Identify which cell holds the provided text, then report its (X, Y) central coordinate. 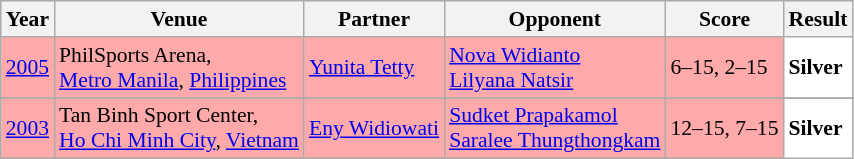
2005 (28, 68)
Yunita Tetty (374, 68)
12–15, 7–15 (724, 128)
Year (28, 19)
Score (724, 19)
Opponent (554, 19)
Sudket Prapakamol Saralee Thungthongkam (554, 128)
Partner (374, 19)
Venue (179, 19)
Nova Widianto Lilyana Natsir (554, 68)
Eny Widiowati (374, 128)
Result (818, 19)
6–15, 2–15 (724, 68)
PhilSports Arena,Metro Manila, Philippines (179, 68)
2003 (28, 128)
Tan Binh Sport Center,Ho Chi Minh City, Vietnam (179, 128)
